Find where the given text appears and provide that cell's center as (X, Y) coordinate. 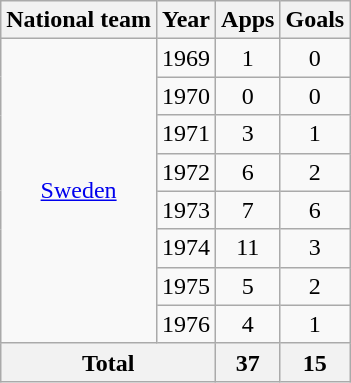
1971 (186, 134)
Goals (315, 20)
11 (248, 248)
1970 (186, 96)
Year (186, 20)
Apps (248, 20)
Total (108, 362)
1973 (186, 210)
37 (248, 362)
15 (315, 362)
National team (79, 20)
7 (248, 210)
1974 (186, 248)
1969 (186, 58)
1972 (186, 172)
5 (248, 286)
1976 (186, 324)
1975 (186, 286)
4 (248, 324)
Sweden (79, 191)
